Search for the cell housing the specified text and yield its [x, y] center coordinate. 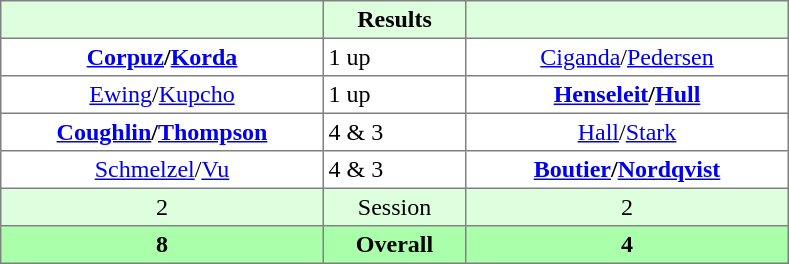
Results [394, 20]
8 [162, 245]
Coughlin/Thompson [162, 132]
Session [394, 207]
4 [627, 245]
Ciganda/Pedersen [627, 57]
Ewing/Kupcho [162, 95]
Boutier/Nordqvist [627, 170]
Overall [394, 245]
Corpuz/Korda [162, 57]
Schmelzel/Vu [162, 170]
Henseleit/Hull [627, 95]
Hall/Stark [627, 132]
